Determine the (X, Y) coordinate at the center of the cell enclosing the given text.  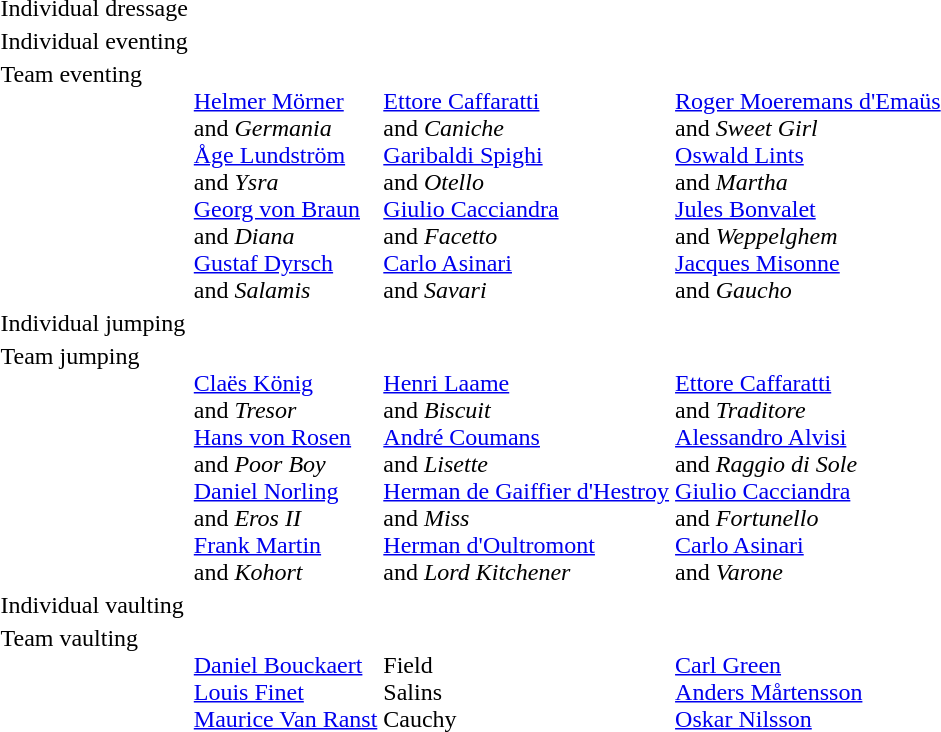
Claës König and TresorHans von Rosen and Poor BoyDaniel Norling and Eros IIFrank Martin and Kohort (286, 464)
Henri Laame and BiscuitAndré Coumans and LisetteHerman de Gaiffier d'Hestroy and MissHerman d'Oultromont and Lord Kitchener (526, 464)
Ettore Caffaratti and CanicheGaribaldi Spighi and OtelloGiulio Cacciandra and FacettoCarlo Asinari and Savari (526, 182)
Helmer Mörner and GermaniaÅge Lundström and YsraGeorg von Braun and DianaGustaf Dyrsch and Salamis (286, 182)
